Identify which cell holds the provided text, then report its [x, y] central coordinate. 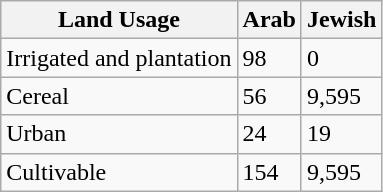
Irrigated and plantation [119, 58]
Land Usage [119, 20]
154 [269, 172]
98 [269, 58]
Jewish [341, 20]
Cereal [119, 96]
Cultivable [119, 172]
Arab [269, 20]
19 [341, 134]
24 [269, 134]
56 [269, 96]
0 [341, 58]
Urban [119, 134]
